Locate the cell with the specified text and output its [x, y] center coordinate. 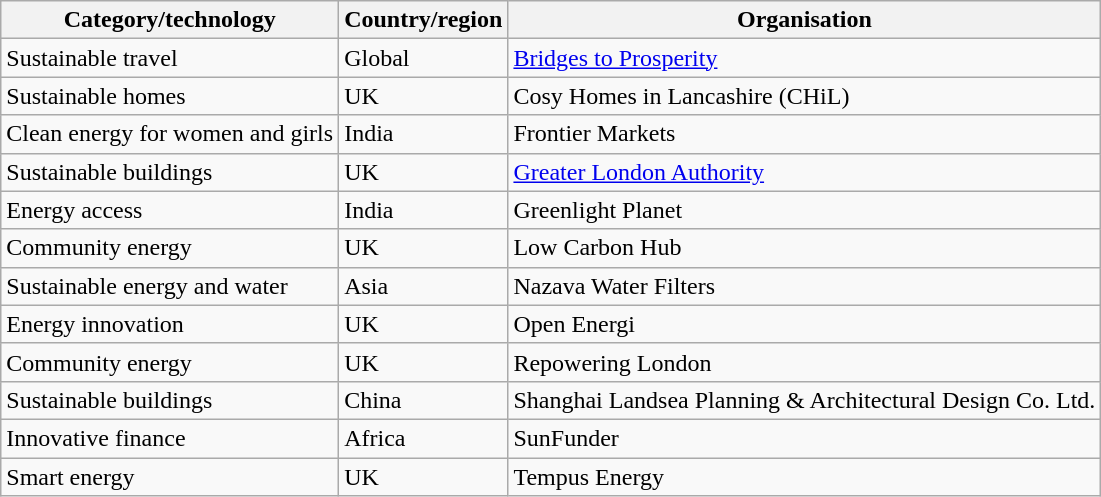
Low Carbon Hub [804, 248]
Greater London Authority [804, 172]
Shanghai Landsea Planning & Architectural Design Co. Ltd. [804, 400]
Energy access [170, 210]
Open Energi [804, 324]
Category/technology [170, 20]
Cosy Homes in Lancashire (CHiL) [804, 96]
Asia [424, 286]
SunFunder [804, 438]
Frontier Markets [804, 134]
Country/region [424, 20]
Africa [424, 438]
Global [424, 58]
China [424, 400]
Repowering London [804, 362]
Bridges to Prosperity [804, 58]
Greenlight Planet [804, 210]
Smart energy [170, 477]
Sustainable travel [170, 58]
Clean energy for women and girls [170, 134]
Energy innovation [170, 324]
Sustainable energy and water [170, 286]
Organisation [804, 20]
Innovative finance [170, 438]
Tempus Energy [804, 477]
Nazava Water Filters [804, 286]
Sustainable homes [170, 96]
